Identify which cell holds the provided text, then report its [X, Y] central coordinate. 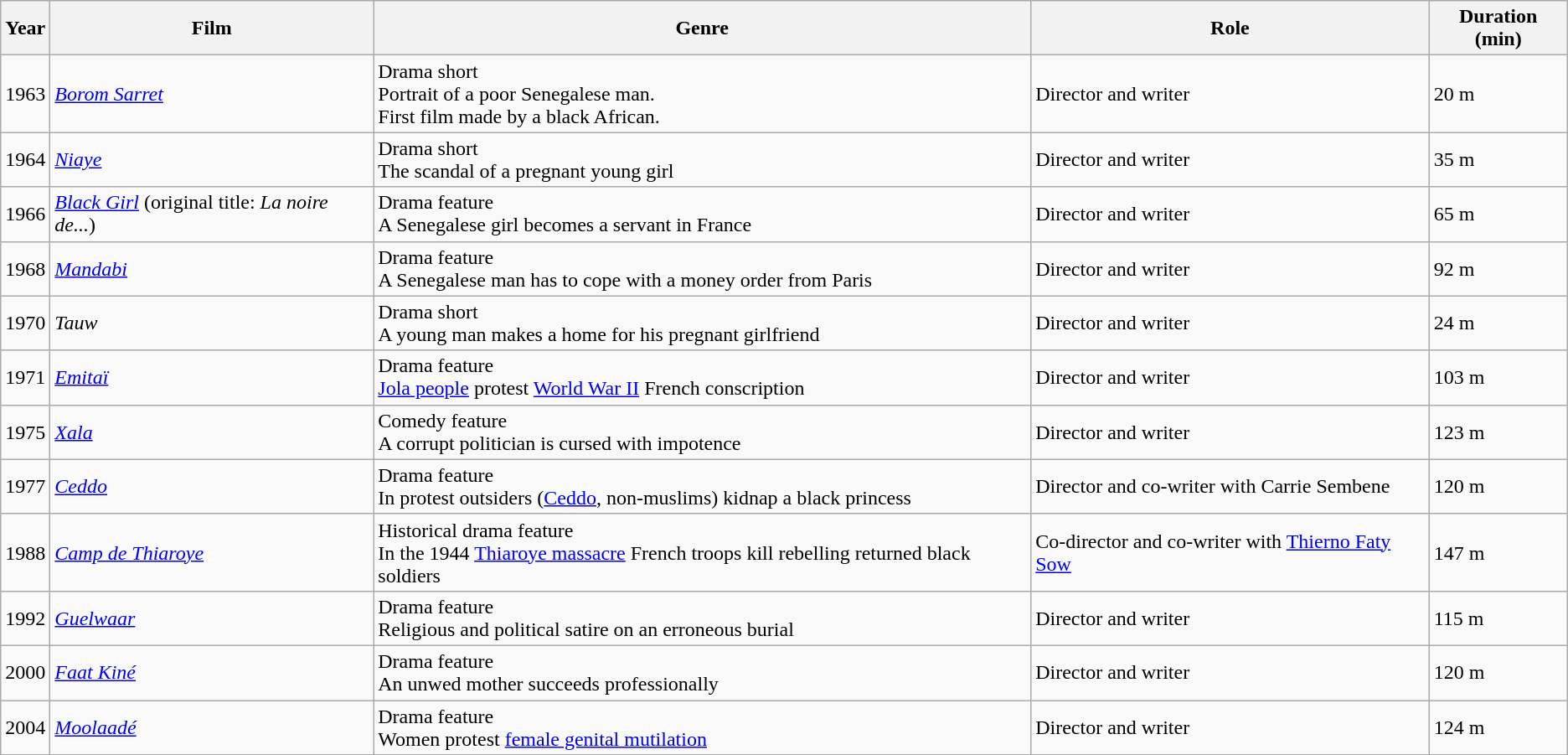
Drama shortPortrait of a poor Senegalese man.First film made by a black African. [702, 94]
2004 [25, 727]
Drama featureJola people protest World War II French conscription [702, 377]
1988 [25, 552]
Comedy featureA corrupt politician is cursed with impotence [702, 432]
Film [212, 28]
Duration (min) [1498, 28]
Director and co-writer with Carrie Sembene [1230, 486]
124 m [1498, 727]
35 m [1498, 159]
Role [1230, 28]
123 m [1498, 432]
Drama shortA young man makes a home for his pregnant girlfriend [702, 323]
Drama featureAn unwed mother succeeds professionally [702, 672]
Moolaadé [212, 727]
1975 [25, 432]
92 m [1498, 268]
Faat Kiné [212, 672]
Mandabi [212, 268]
115 m [1498, 618]
1966 [25, 215]
Drama featureIn protest outsiders (Ceddo, non-muslims) kidnap a black princess [702, 486]
Historical drama featureIn the 1944 Thiaroye massacre French troops kill rebelling returned black soldiers [702, 552]
103 m [1498, 377]
Drama featureReligious and political satire on an erroneous burial [702, 618]
2000 [25, 672]
Genre [702, 28]
Drama shortThe scandal of a pregnant young girl [702, 159]
Ceddo [212, 486]
Black Girl (original title: La noire de...) [212, 215]
1964 [25, 159]
1992 [25, 618]
Drama featureA Senegalese girl becomes a servant in France [702, 215]
Drama featureA Senegalese man has to cope with a money order from Paris [702, 268]
Camp de Thiaroye [212, 552]
20 m [1498, 94]
Drama featureWomen protest female genital mutilation [702, 727]
1971 [25, 377]
Co-director and co-writer with Thierno Faty Sow [1230, 552]
Xala [212, 432]
1963 [25, 94]
65 m [1498, 215]
Niaye [212, 159]
147 m [1498, 552]
Borom Sarret [212, 94]
Tauw [212, 323]
1977 [25, 486]
Emitaï [212, 377]
1970 [25, 323]
Year [25, 28]
1968 [25, 268]
24 m [1498, 323]
Guelwaar [212, 618]
